Find where the given text appears and provide that cell's center as (x, y) coordinate. 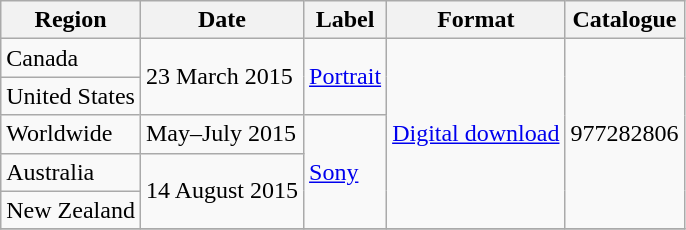
977282806 (624, 134)
Region (71, 20)
Catalogue (624, 20)
Australia (71, 172)
23 March 2015 (222, 77)
Canada (71, 58)
Date (222, 20)
Label (346, 20)
Digital download (476, 134)
Sony (346, 172)
Portrait (346, 77)
Worldwide (71, 134)
14 August 2015 (222, 191)
United States (71, 96)
Format (476, 20)
May–July 2015 (222, 134)
New Zealand (71, 210)
